Provide the (X, Y) coordinate of the cell's center where the given text is located.  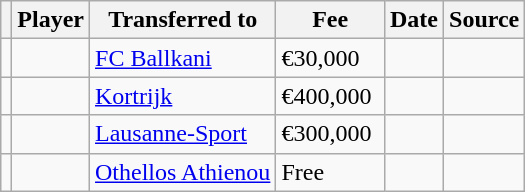
Fee (330, 20)
Source (484, 20)
FC Ballkani (183, 58)
€30,000 (330, 58)
Lausanne-Sport (183, 134)
€300,000 (330, 134)
€400,000 (330, 96)
Free (330, 172)
Date (414, 20)
Player (51, 20)
Transferred to (183, 20)
Kortrijk (183, 96)
Othellos Athienou (183, 172)
